Extract the [X, Y] coordinate from the center of the cell holding the provided text.  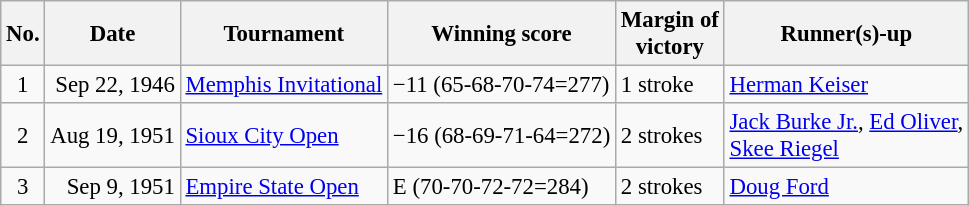
Sep 9, 1951 [112, 187]
−16 (68-69-71-64=272) [502, 136]
Date [112, 34]
1 [23, 85]
No. [23, 34]
Empire State Open [284, 187]
Jack Burke Jr., Ed Oliver, Skee Riegel [846, 136]
1 stroke [670, 85]
Herman Keiser [846, 85]
3 [23, 187]
Winning score [502, 34]
Tournament [284, 34]
Doug Ford [846, 187]
Sep 22, 1946 [112, 85]
Aug 19, 1951 [112, 136]
Margin ofvictory [670, 34]
−11 (65-68-70-74=277) [502, 85]
Sioux City Open [284, 136]
2 [23, 136]
Memphis Invitational [284, 85]
Runner(s)-up [846, 34]
E (70-70-72-72=284) [502, 187]
